Return (x, y) of the center of cell containing provided text 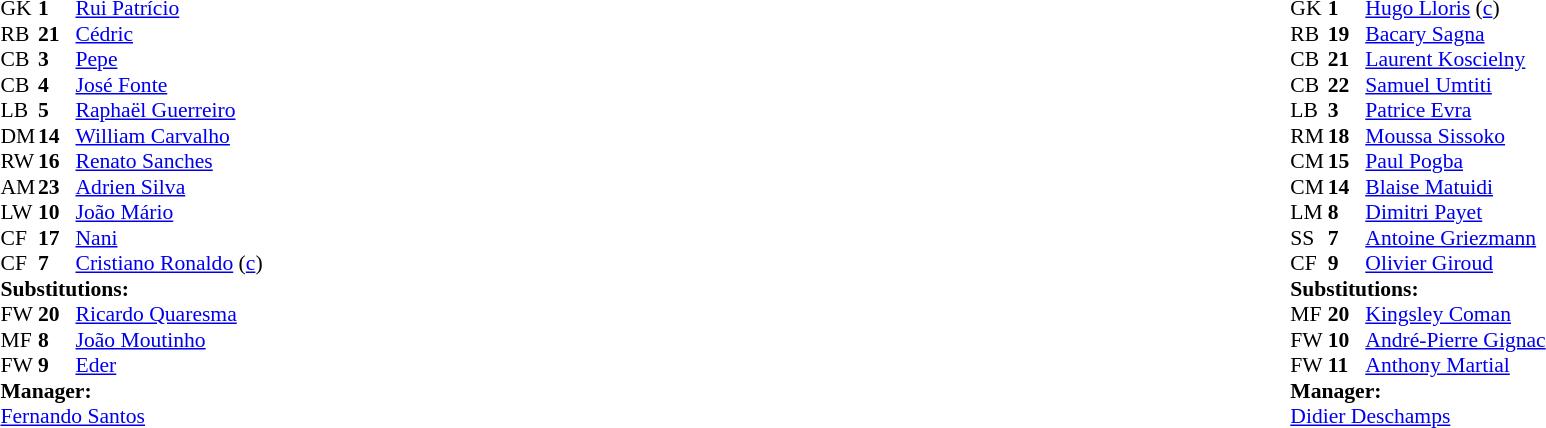
5 (57, 111)
Raphaël Guerreiro (170, 111)
Kingsley Coman (1455, 315)
19 (1347, 34)
15 (1347, 161)
LM (1309, 213)
André-Pierre Gignac (1455, 340)
LW (19, 213)
AM (19, 187)
SS (1309, 238)
Olivier Giroud (1455, 263)
Adrien Silva (170, 187)
11 (1347, 365)
4 (57, 85)
Antoine Griezmann (1455, 238)
16 (57, 161)
Paul Pogba (1455, 161)
DM (19, 136)
Ricardo Quaresma (170, 315)
Moussa Sissoko (1455, 136)
RM (1309, 136)
Patrice Evra (1455, 111)
Laurent Koscielny (1455, 59)
João Mário (170, 213)
João Moutinho (170, 340)
Cristiano Ronaldo (c) (170, 263)
William Carvalho (170, 136)
Blaise Matuidi (1455, 187)
José Fonte (170, 85)
Nani (170, 238)
RW (19, 161)
Anthony Martial (1455, 365)
Pepe (170, 59)
18 (1347, 136)
Bacary Sagna (1455, 34)
Samuel Umtiti (1455, 85)
23 (57, 187)
Cédric (170, 34)
17 (57, 238)
Renato Sanches (170, 161)
Dimitri Payet (1455, 213)
22 (1347, 85)
Eder (170, 365)
